Capture the cell that displays the provided text and extract its [x, y] central coordinate. 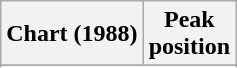
Peakposition [189, 34]
Chart (1988) [72, 34]
